Search for the cell housing the specified text and yield its [X, Y] center coordinate. 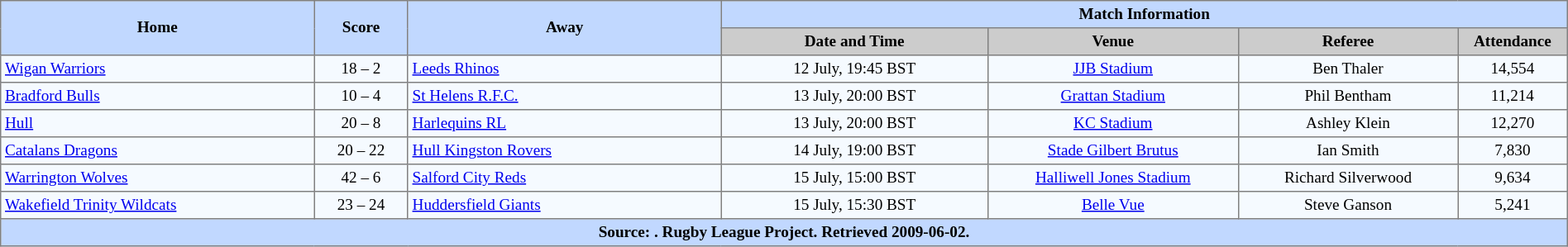
18 – 2 [361, 69]
Venue [1113, 41]
Huddersfield Giants [564, 205]
23 – 24 [361, 205]
11,214 [1513, 96]
Wigan Warriors [157, 69]
20 – 22 [361, 150]
15 July, 15:30 BST [854, 205]
Attendance [1513, 41]
Belle Vue [1113, 205]
7,830 [1513, 150]
Salford City Reds [564, 178]
Leeds Rhinos [564, 69]
Date and Time [854, 41]
KC Stadium [1113, 124]
Grattan Stadium [1113, 96]
Steve Ganson [1348, 205]
14 July, 19:00 BST [854, 150]
12 July, 19:45 BST [854, 69]
Harlequins RL [564, 124]
Phil Bentham [1348, 96]
Hull [157, 124]
12,270 [1513, 124]
Richard Silverwood [1348, 178]
Wakefield Trinity Wildcats [157, 205]
Ben Thaler [1348, 69]
Hull Kingston Rovers [564, 150]
20 – 8 [361, 124]
Ashley Klein [1348, 124]
Source: . Rugby League Project. Retrieved 2009-06-02. [784, 233]
Away [564, 28]
Catalans Dragons [157, 150]
9,634 [1513, 178]
Home [157, 28]
15 July, 15:00 BST [854, 178]
Bradford Bulls [157, 96]
Halliwell Jones Stadium [1113, 178]
Warrington Wolves [157, 178]
10 – 4 [361, 96]
42 – 6 [361, 178]
Match Information [1145, 15]
Referee [1348, 41]
Stade Gilbert Brutus [1113, 150]
5,241 [1513, 205]
St Helens R.F.C. [564, 96]
Ian Smith [1348, 150]
JJB Stadium [1113, 69]
14,554 [1513, 69]
Score [361, 28]
